Scan for the cell matching the given text and deliver its (x, y) coordinate at center. 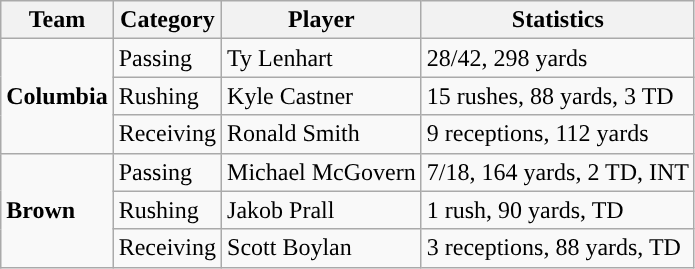
Brown (57, 210)
9 receptions, 112 yards (558, 134)
Team (57, 20)
28/42, 298 yards (558, 58)
Statistics (558, 20)
Columbia (57, 96)
15 rushes, 88 yards, 3 TD (558, 96)
Ty Lenhart (322, 58)
Jakob Prall (322, 210)
Category (167, 20)
Kyle Castner (322, 96)
Player (322, 20)
3 receptions, 88 yards, TD (558, 248)
1 rush, 90 yards, TD (558, 210)
Scott Boylan (322, 248)
Michael McGovern (322, 172)
Ronald Smith (322, 134)
7/18, 164 yards, 2 TD, INT (558, 172)
